Return [X, Y] of the center of cell containing provided text 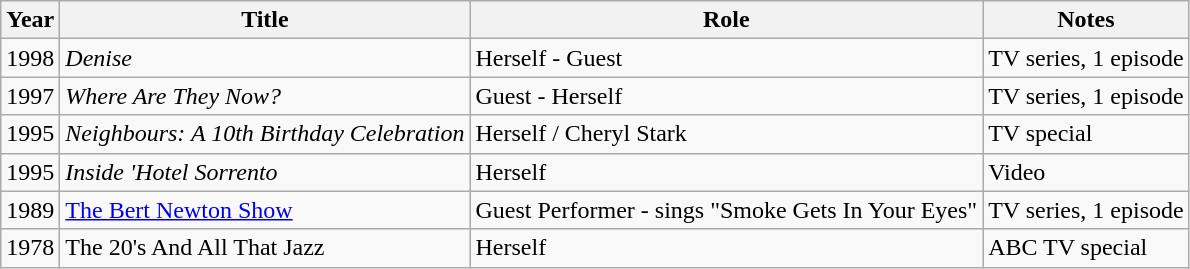
Role [726, 20]
Year [30, 20]
1998 [30, 58]
TV special [1086, 134]
1997 [30, 96]
ABC TV special [1086, 248]
Video [1086, 172]
Inside 'Hotel Sorrento [265, 172]
Notes [1086, 20]
Guest - Herself [726, 96]
1978 [30, 248]
The Bert Newton Show [265, 210]
The 20's And All That Jazz [265, 248]
Title [265, 20]
Neighbours: A 10th Birthday Celebration [265, 134]
Herself - Guest [726, 58]
Denise [265, 58]
Where Are They Now? [265, 96]
Guest Performer - sings "Smoke Gets In Your Eyes" [726, 210]
1989 [30, 210]
Herself / Cheryl Stark [726, 134]
